Scan for the cell matching the given text and deliver its [X, Y] coordinate at center. 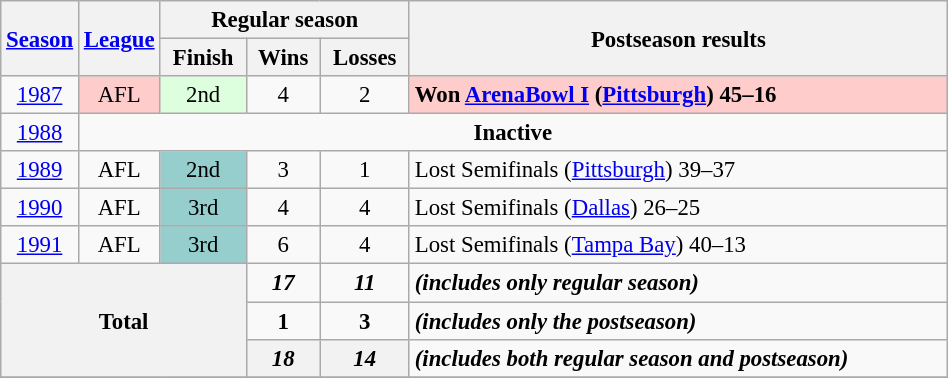
1991 [40, 245]
Finish [203, 58]
League [118, 38]
17 [283, 283]
6 [283, 245]
Losses [364, 58]
1988 [40, 133]
Lost Semifinals (Pittsburgh) 39–37 [678, 170]
1987 [40, 95]
(includes only the postseason) [678, 321]
Lost Semifinals (Dallas) 26–25 [678, 208]
Wins [283, 58]
14 [364, 358]
(includes only regular season) [678, 283]
11 [364, 283]
Inactive [512, 133]
1989 [40, 170]
Regular season [285, 20]
18 [283, 358]
Lost Semifinals (Tampa Bay) 40–13 [678, 245]
Total [124, 320]
Won ArenaBowl I (Pittsburgh) 45–16 [678, 95]
Season [40, 38]
(includes both regular season and postseason) [678, 358]
Postseason results [678, 38]
1990 [40, 208]
2 [364, 95]
